Detect which cell encompasses the target text, then output its (x, y) center coordinate. 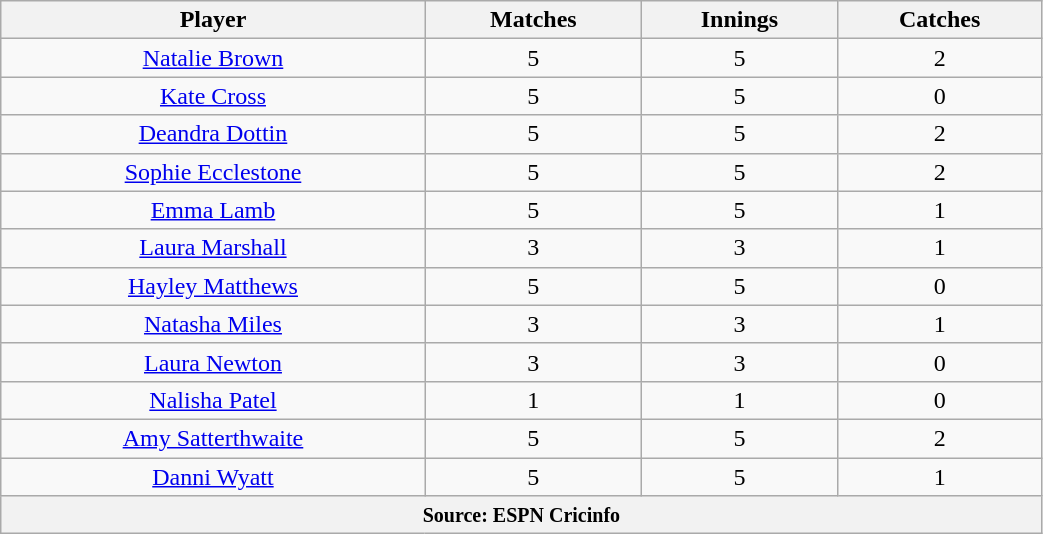
Natalie Brown (213, 58)
Player (213, 20)
Nalisha Patel (213, 400)
Innings (740, 20)
Matches (533, 20)
Amy Satterthwaite (213, 438)
Deandra Dottin (213, 134)
Emma Lamb (213, 210)
Laura Marshall (213, 248)
Source: ESPN Cricinfo (522, 515)
Kate Cross (213, 96)
Natasha Miles (213, 324)
Catches (940, 20)
Laura Newton (213, 362)
Sophie Ecclestone (213, 172)
Hayley Matthews (213, 286)
Danni Wyatt (213, 477)
